For the text-containing cell, return its midpoint in [x, y] coordinate format. 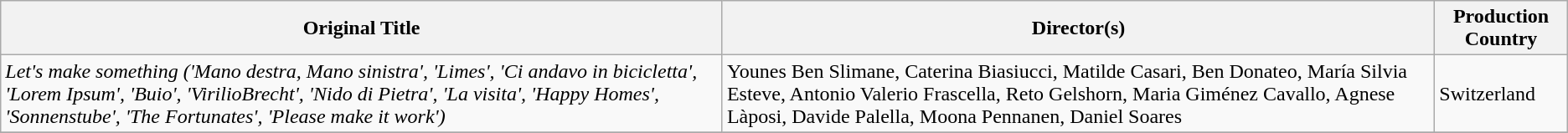
Original Title [362, 28]
Production Country [1501, 28]
Director(s) [1078, 28]
Switzerland [1501, 94]
